Pinpoint the cell where the given text exists, returning its [x, y] midpoint coordinate. 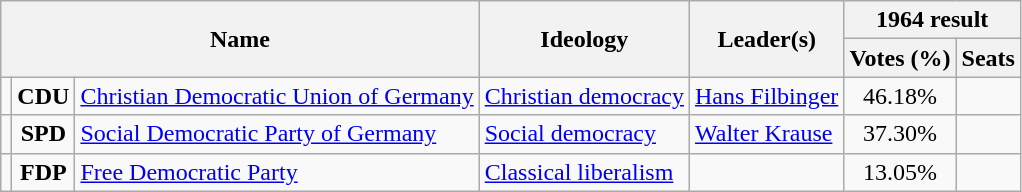
CDU [44, 96]
Free Democratic Party [277, 172]
Christian democracy [584, 96]
Hans Filbinger [767, 96]
46.18% [900, 96]
Social Democratic Party of Germany [277, 134]
Ideology [584, 39]
Social democracy [584, 134]
Name [240, 39]
1964 result [932, 20]
13.05% [900, 172]
FDP [44, 172]
Leader(s) [767, 39]
Christian Democratic Union of Germany [277, 96]
Classical liberalism [584, 172]
37.30% [900, 134]
Votes (%) [900, 58]
Seats [988, 58]
SPD [44, 134]
Walter Krause [767, 134]
